Extract the [X, Y] coordinate from the center of the cell holding the provided text.  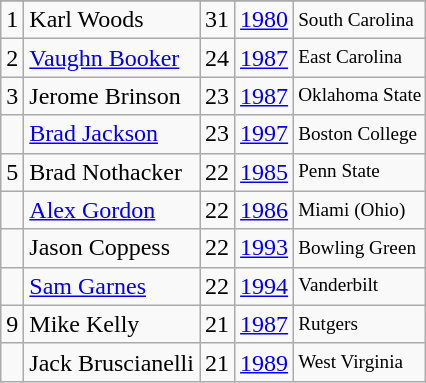
Vanderbilt [360, 286]
1986 [264, 210]
1997 [264, 134]
2 [12, 58]
Jason Coppess [112, 248]
Vaughn Booker [112, 58]
Karl Woods [112, 20]
3 [12, 96]
Brad Nothacker [112, 172]
Oklahoma State [360, 96]
Miami (Ohio) [360, 210]
1980 [264, 20]
Bowling Green [360, 248]
31 [218, 20]
9 [12, 324]
South Carolina [360, 20]
Rutgers [360, 324]
Mike Kelly [112, 324]
East Carolina [360, 58]
1993 [264, 248]
Alex Gordon [112, 210]
1 [12, 20]
24 [218, 58]
West Virginia [360, 362]
Jerome Brinson [112, 96]
1989 [264, 362]
Penn State [360, 172]
5 [12, 172]
1985 [264, 172]
1994 [264, 286]
Jack Bruscianelli [112, 362]
Sam Garnes [112, 286]
Brad Jackson [112, 134]
Boston College [360, 134]
